Determine the [x, y] coordinate at the center of the cell enclosing the given text.  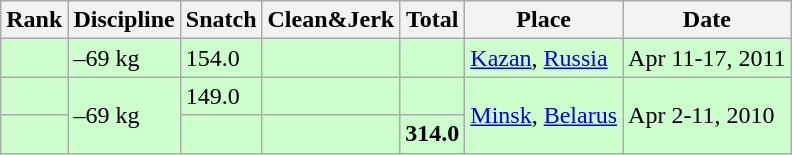
Apr 2-11, 2010 [708, 115]
Kazan, Russia [544, 58]
154.0 [221, 58]
314.0 [432, 134]
Minsk, Belarus [544, 115]
Apr 11-17, 2011 [708, 58]
Clean&Jerk [331, 20]
Date [708, 20]
Total [432, 20]
Discipline [124, 20]
Snatch [221, 20]
149.0 [221, 96]
Place [544, 20]
Rank [34, 20]
